Extract the [x, y] coordinate from the center of the cell holding the provided text.  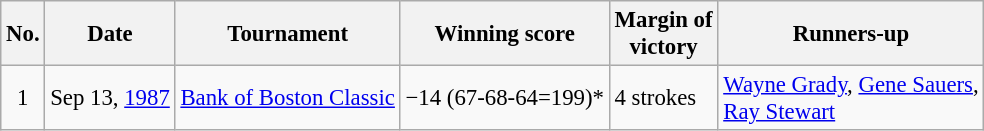
Sep 13, 1987 [110, 98]
1 [23, 98]
4 strokes [664, 98]
Date [110, 34]
−14 (67-68-64=199)* [504, 98]
Tournament [288, 34]
Margin ofvictory [664, 34]
No. [23, 34]
Wayne Grady, Gene Sauers, Ray Stewart [851, 98]
Bank of Boston Classic [288, 98]
Winning score [504, 34]
Runners-up [851, 34]
